Extract the [x, y] coordinate from the center of the cell holding the provided text.  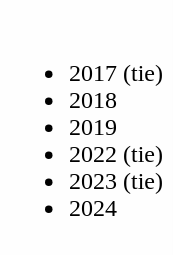
2017 (tie)201820192022 (tie)2023 (tie)2024 [86, 128]
